Return [x, y] of the center of cell containing provided text 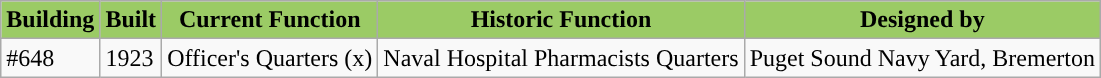
Historic Function [561, 20]
Built [131, 20]
Puget Sound Navy Yard, Bremerton [922, 58]
Current Function [270, 20]
Naval Hospital Pharmacists Quarters [561, 58]
Officer's Quarters (x) [270, 58]
Building [50, 20]
Designed by [922, 20]
#648 [50, 58]
1923 [131, 58]
